From the cell containing the given text, extract its center point as [x, y] coordinate. 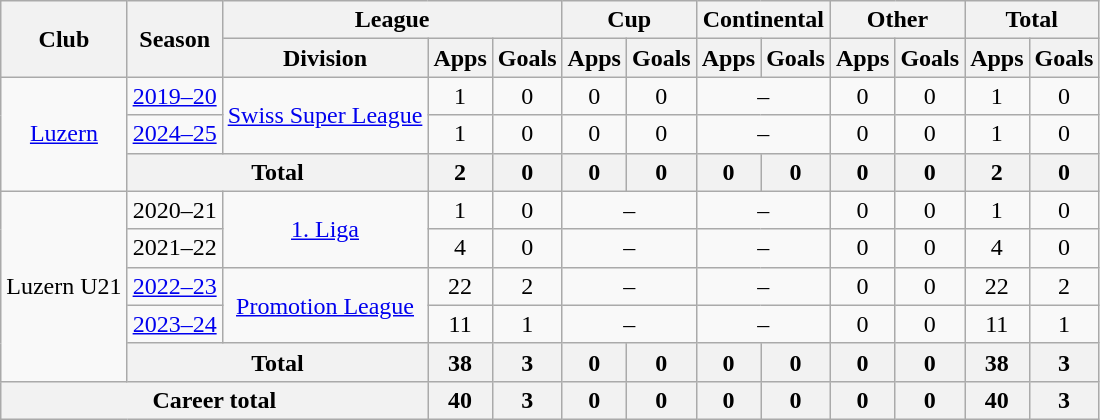
Luzern U21 [64, 286]
2022–23 [174, 286]
2023–24 [174, 324]
Career total [214, 400]
2021–22 [174, 248]
Luzern [64, 134]
Season [174, 39]
League [392, 20]
Club [64, 39]
Continental [763, 20]
Cup [629, 20]
Promotion League [325, 305]
2024–25 [174, 134]
2020–21 [174, 210]
Division [325, 58]
Other [897, 20]
Swiss Super League [325, 115]
2019–20 [174, 96]
1. Liga [325, 229]
